For the text-containing cell, return its midpoint in [X, Y] coordinate format. 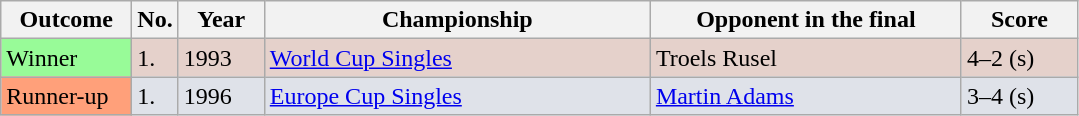
Championship [457, 20]
Outcome [66, 20]
Opponent in the final [806, 20]
Year [221, 20]
1996 [221, 96]
Runner-up [66, 96]
World Cup Singles [457, 58]
Score [1019, 20]
Winner [66, 58]
Troels Rusel [806, 58]
1993 [221, 58]
3–4 (s) [1019, 96]
Europe Cup Singles [457, 96]
Martin Adams [806, 96]
4–2 (s) [1019, 58]
No. [155, 20]
